Return the [x, y] coordinate for the center point of the cell that contains the specified text.  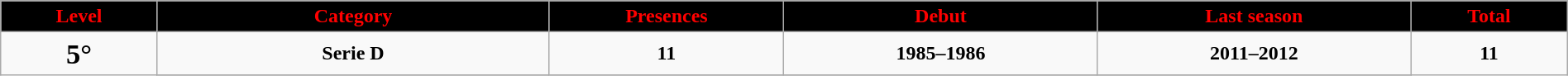
Debut [941, 17]
5° [79, 54]
Presences [667, 17]
1985–1986 [941, 54]
Last season [1254, 17]
Level [79, 17]
Total [1489, 17]
Serie D [353, 54]
2011–2012 [1254, 54]
Category [353, 17]
